Detect which cell encompasses the target text, then output its [X, Y] center coordinate. 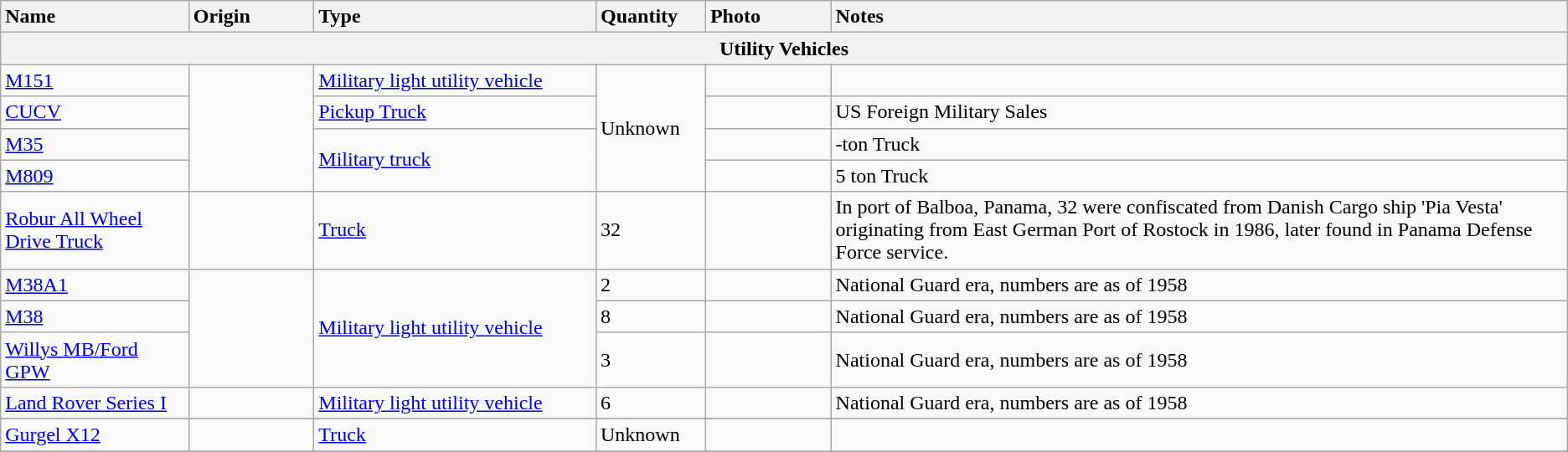
M38 [95, 316]
Land Rover Series I [95, 403]
Utility Vehicles [784, 49]
Type [456, 17]
Military truck [456, 160]
32 [650, 230]
-ton Truck [1199, 144]
M809 [95, 176]
CUCV [95, 112]
8 [650, 316]
US Foreign Military Sales [1199, 112]
Notes [1199, 17]
5 ton Truck [1199, 176]
Quantity [650, 17]
Photo [768, 17]
Gurgel X12 [95, 434]
Name [95, 17]
Pickup Truck [456, 112]
M151 [95, 80]
6 [650, 403]
Robur All Wheel Drive Truck [95, 230]
Origin [251, 17]
M35 [95, 144]
2 [650, 285]
M38A1 [95, 285]
Willys MB/Ford GPW [95, 360]
3 [650, 360]
